Return the (X, Y) coordinate for the center point of the cell that contains the specified text.  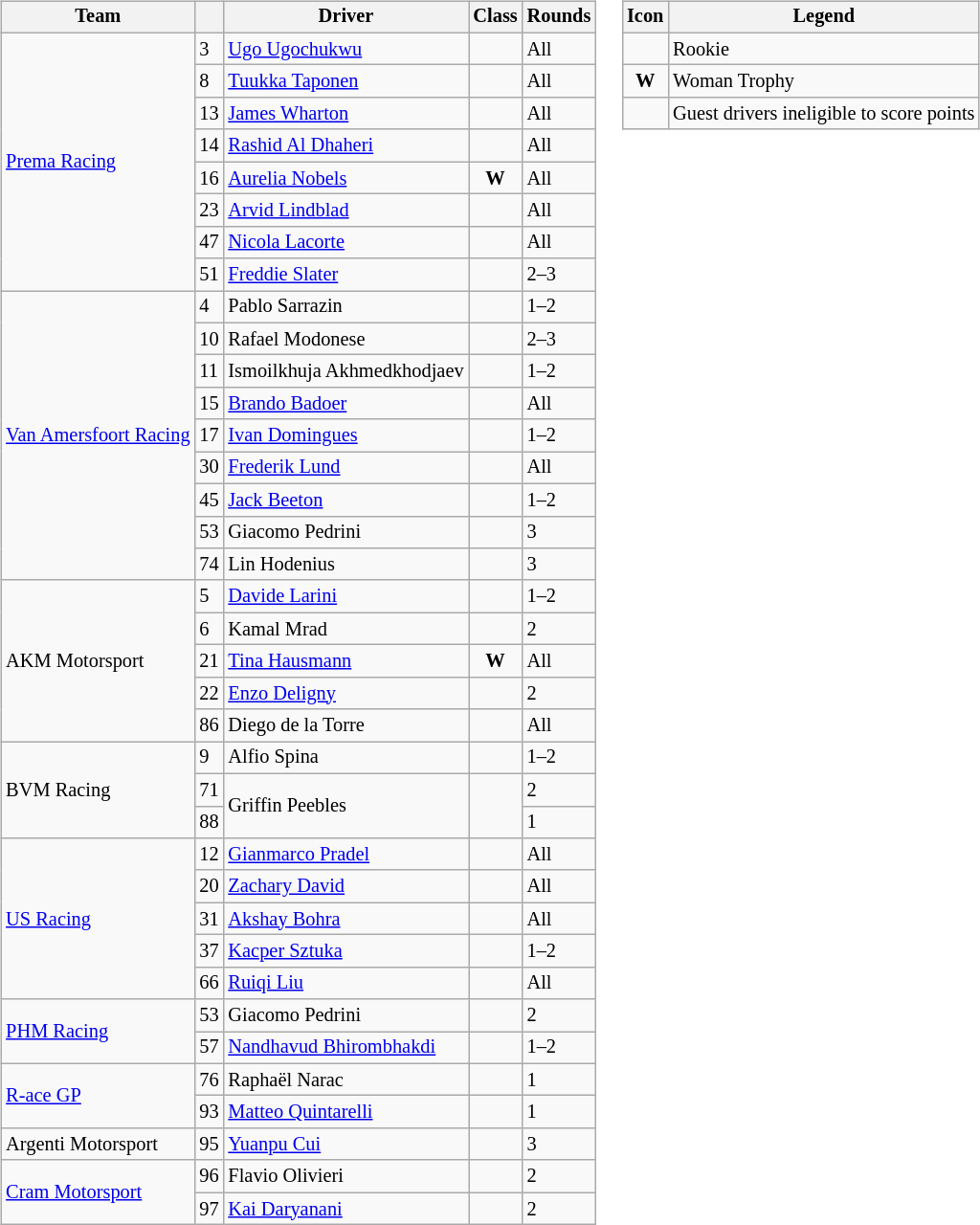
6 (209, 629)
Lin Hodenius (345, 565)
Guest drivers ineligible to score points (823, 114)
Driver (345, 17)
Icon (645, 17)
57 (209, 1048)
US Racing (98, 919)
11 (209, 371)
Woman Trophy (823, 81)
Prema Racing (98, 161)
Griffin Peebles (345, 806)
Akshay Bohra (345, 919)
Jack Beeton (345, 500)
BVM Racing (98, 791)
4 (209, 307)
Zachary David (345, 886)
Van Amersfoort Racing (98, 436)
Kamal Mrad (345, 629)
45 (209, 500)
Frederik Lund (345, 468)
Arvid Lindblad (345, 211)
Tina Hausmann (345, 661)
Rashid Al Dhaheri (345, 145)
Pablo Sarrazin (345, 307)
51 (209, 275)
Cram Motorsport (98, 1192)
Ugo Ugochukwu (345, 49)
Class (496, 17)
Freddie Slater (345, 275)
37 (209, 951)
Rookie (823, 49)
Nandhavud Bhirombhakdi (345, 1048)
88 (209, 822)
Enzo Deligny (345, 693)
Ruiqi Liu (345, 983)
47 (209, 242)
22 (209, 693)
74 (209, 565)
13 (209, 114)
30 (209, 468)
Yuanpu Cui (345, 1145)
Team (98, 17)
17 (209, 435)
Davide Larini (345, 596)
76 (209, 1080)
R-ace GP (98, 1095)
14 (209, 145)
Tuukka Taponen (345, 81)
Brando Badoer (345, 404)
Aurelia Nobels (345, 178)
9 (209, 758)
Kai Daryanani (345, 1209)
31 (209, 919)
Kacper Sztuka (345, 951)
16 (209, 178)
Matteo Quintarelli (345, 1112)
96 (209, 1176)
Ismoilkhuja Akhmedkhodjaev (345, 371)
12 (209, 855)
Gianmarco Pradel (345, 855)
Argenti Motorsport (98, 1145)
Flavio Olivieri (345, 1176)
Legend (823, 17)
Ivan Domingues (345, 435)
15 (209, 404)
86 (209, 725)
Nicola Lacorte (345, 242)
20 (209, 886)
23 (209, 211)
Raphaël Narac (345, 1080)
10 (209, 339)
Rafael Modonese (345, 339)
71 (209, 790)
James Wharton (345, 114)
97 (209, 1209)
Rounds (559, 17)
66 (209, 983)
95 (209, 1145)
PHM Racing (98, 1032)
Alfio Spina (345, 758)
AKM Motorsport (98, 660)
93 (209, 1112)
21 (209, 661)
8 (209, 81)
Diego de la Torre (345, 725)
5 (209, 596)
